Extract the (x, y) coordinate from the center of the cell holding the provided text.  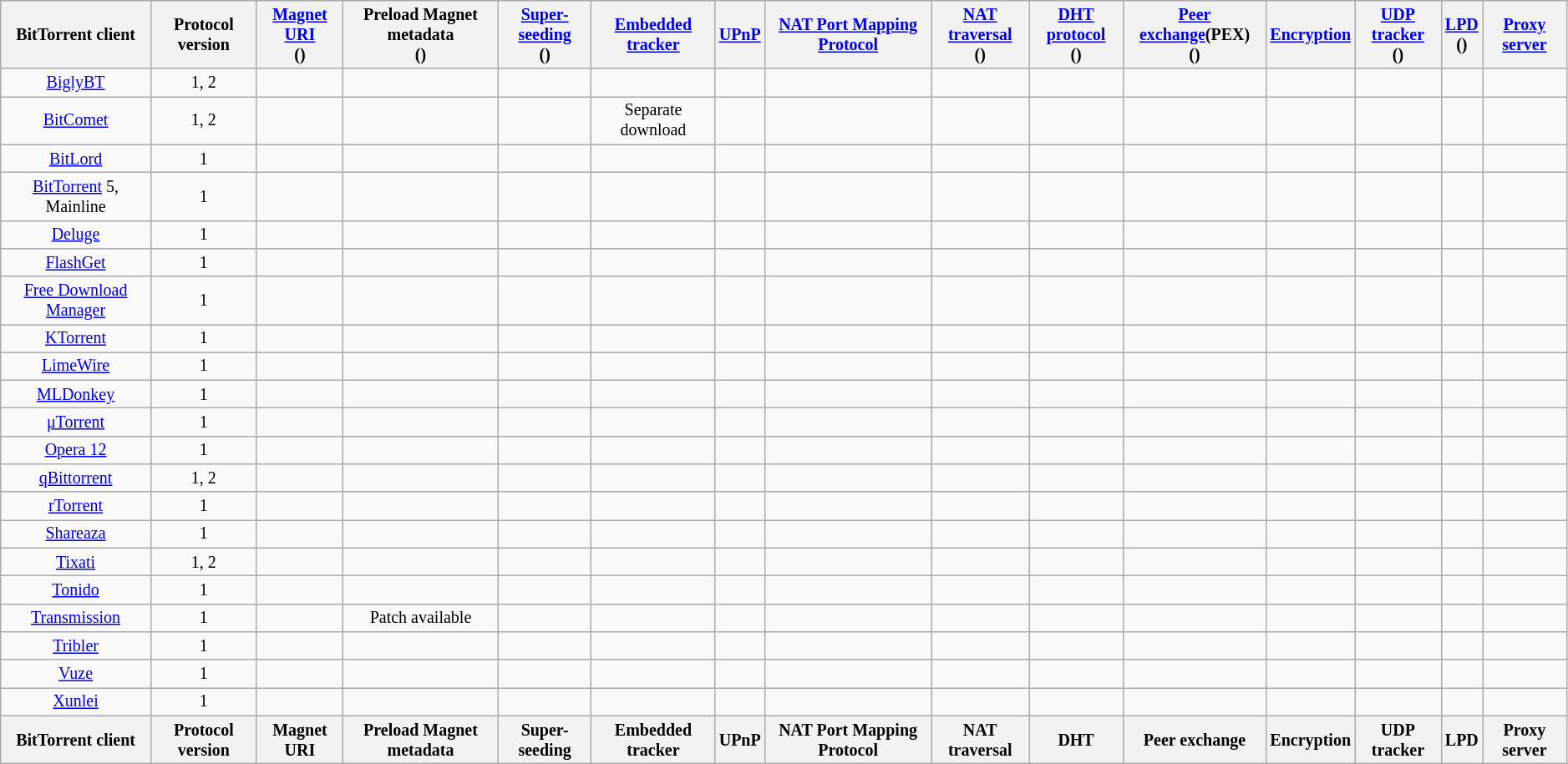
LPD (1462, 740)
Xunlei (76, 701)
rTorrent (76, 506)
Tribler (76, 646)
NAT traversal () (981, 35)
BitTorrent 5, Mainline (76, 197)
Peer exchange (1195, 740)
Super-seeding (545, 740)
Vuze (76, 673)
qBittorrent (76, 478)
Shareaza (76, 534)
Opera 12 (76, 451)
BiglyBT (76, 83)
Preload Magnet metadata () (421, 35)
FlashGet (76, 262)
NAT traversal (981, 740)
Tixati (76, 563)
KTorrent (76, 339)
DHT (1076, 740)
Transmission (76, 618)
Magnet URI (299, 740)
LPD () (1462, 35)
BitLord (76, 159)
UDP tracker (1398, 740)
Tonido (76, 589)
Magnet URI () (299, 35)
Patch available (421, 618)
Deluge (76, 234)
Separate download (653, 120)
Preload Magnet metadata (421, 740)
μTorrent (76, 422)
Super-seeding() (545, 35)
MLDonkey (76, 394)
Peer exchange(PEX) () (1195, 35)
LimeWire (76, 366)
BitComet (76, 120)
UDP tracker() (1398, 35)
DHT protocol() (1076, 35)
Free Download Manager (76, 301)
